Pinpoint the cell where the given text exists, returning its [x, y] midpoint coordinate. 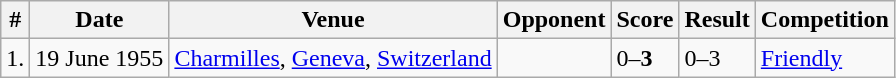
Friendly [824, 58]
19 June 1955 [100, 58]
Result [717, 20]
Charmilles, Geneva, Switzerland [333, 58]
Competition [824, 20]
Score [645, 20]
1. [16, 58]
Date [100, 20]
Venue [333, 20]
# [16, 20]
Opponent [554, 20]
